Scan for the cell matching the given text and deliver its (x, y) coordinate at center. 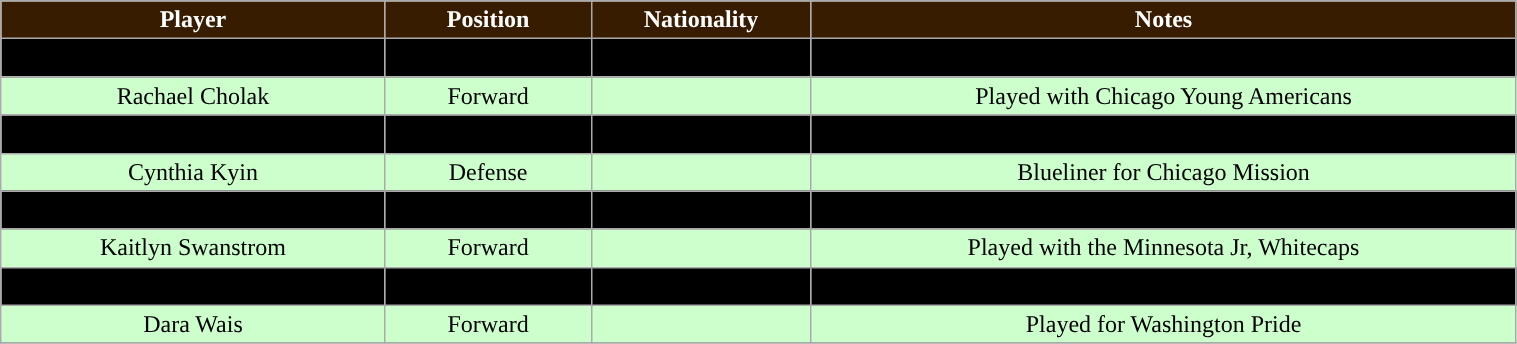
Played with Chicago Young Americans (1164, 96)
Played with the Elite Black (Minn.) (1164, 134)
Nationality (701, 20)
Sam Donovan (193, 134)
Goaltender (488, 210)
Dara Wais (193, 324)
Player (193, 20)
Kaitlyn Swanstrom (193, 248)
Attended Choate-Rosemary Hall (1164, 58)
Notes (1164, 20)
Cynthia Kyin (193, 172)
Played with the Minnesota Jr, Whitecaps (1164, 248)
Julianne Landry (193, 210)
Caroline Buckholtz (193, 58)
Blueliner for Chicago Mission (1164, 172)
Position (488, 20)
Played for Washington Pride (1164, 324)
Goalie for Assabet Valley (1164, 210)
Rachael Cholak (193, 96)
Samantha Swanstrom (193, 286)
Attended Blaine (MN) HS (1164, 286)
